Determine the (x, y) coordinate at the center of the cell enclosing the given text.  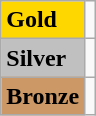
Gold (43, 20)
Silver (43, 58)
Bronze (43, 96)
